Return the [x, y] coordinate for the center point of the cell that contains the specified text.  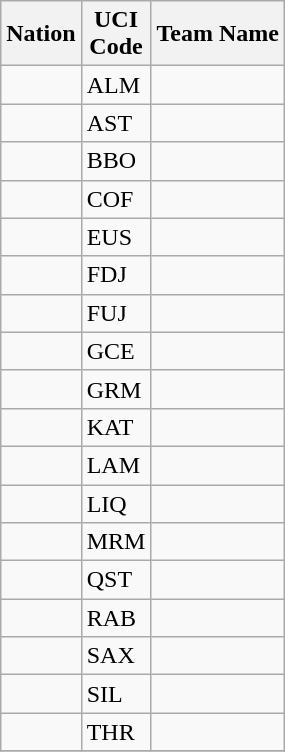
LIQ [116, 503]
COF [116, 199]
SAX [116, 656]
SIL [116, 694]
GCE [116, 351]
UCI Code [116, 34]
Nation [41, 34]
THR [116, 732]
ALM [116, 85]
FDJ [116, 275]
RAB [116, 618]
BBO [116, 161]
LAM [116, 465]
Team Name [218, 34]
AST [116, 123]
EUS [116, 237]
FUJ [116, 313]
KAT [116, 427]
QST [116, 580]
GRM [116, 389]
MRM [116, 542]
